Detect which cell encompasses the target text, then output its [X, Y] center coordinate. 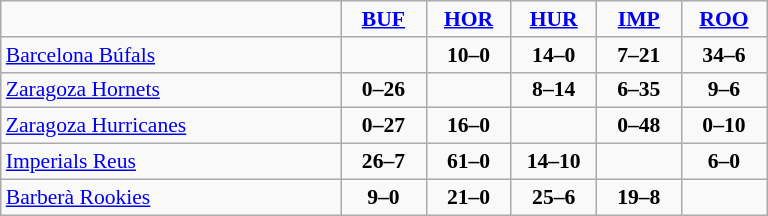
0–48 [638, 126]
6–0 [724, 162]
19–8 [638, 197]
0–10 [724, 126]
16–0 [468, 126]
6–35 [638, 90]
26–7 [384, 162]
9–0 [384, 197]
10–0 [468, 55]
14–10 [554, 162]
BUF [384, 19]
61–0 [468, 162]
34–6 [724, 55]
Zaragoza Hurricanes [171, 126]
7–21 [638, 55]
0–27 [384, 126]
Barcelona Búfals [171, 55]
ROO [724, 19]
HUR [554, 19]
Zaragoza Hornets [171, 90]
14–0 [554, 55]
0–26 [384, 90]
Imperials Reus [171, 162]
21–0 [468, 197]
Barberà Rookies [171, 197]
8–14 [554, 90]
HOR [468, 19]
25–6 [554, 197]
9–6 [724, 90]
IMP [638, 19]
